Capture the cell that displays the provided text and extract its (X, Y) central coordinate. 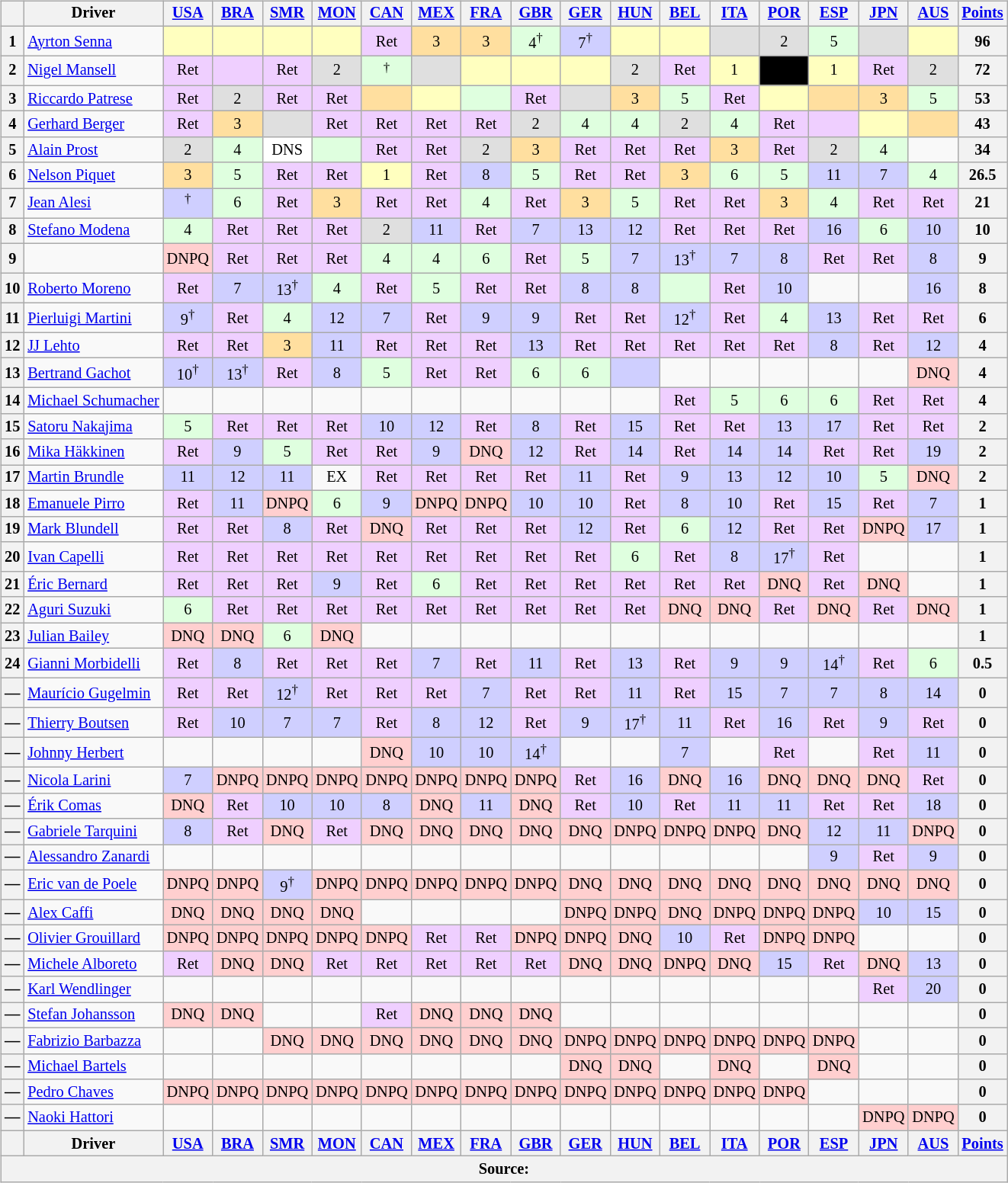
Riccardo Patrese (93, 98)
Ayrton Senna (93, 41)
Maurício Gugelmin (93, 694)
Alessandro Zanardi (93, 858)
Gerhard Berger (93, 124)
0.5 (983, 663)
34 (983, 150)
Pedro Chaves (93, 1092)
DNS (287, 150)
Eric van de Poele (93, 884)
Éric Bernard (93, 585)
23 (12, 636)
26.5 (983, 175)
72 (983, 70)
Roberto Moreno (93, 288)
Érik Comas (93, 806)
4† (535, 41)
Johnny Herbert (93, 753)
Mika Häkkinen (93, 452)
43 (983, 124)
Nicola Larini (93, 781)
10† (188, 373)
Gianni Morbidelli (93, 663)
Satoru Nakajima (93, 427)
Fabrizio Barbazza (93, 1040)
Alain Prost (93, 150)
22 (12, 610)
Source: (503, 1169)
Mark Blundell (93, 529)
Nelson Piquet (93, 175)
Thierry Boutsen (93, 723)
Ivan Capelli (93, 556)
Stefan Johansson (93, 1015)
53 (983, 98)
Olivier Grouillard (93, 938)
Julian Bailey (93, 636)
24 (12, 663)
Michael Bartels (93, 1066)
Karl Wendlinger (93, 989)
Naoki Hattori (93, 1117)
7† (586, 41)
Aguri Suzuki (93, 610)
Bertrand Gachot (93, 373)
EX (337, 478)
Stefano Modena (93, 231)
Martin Brundle (93, 478)
Jean Alesi (93, 203)
JJ Lehto (93, 345)
Michele Alboreto (93, 963)
Nigel Mansell (93, 70)
Michael Schumacher (93, 401)
Emanuele Pirro (93, 504)
96 (983, 41)
Pierluigi Martini (93, 317)
Alex Caffi (93, 912)
Gabriele Tarquini (93, 832)
